Detect which cell encompasses the target text, then output its [x, y] center coordinate. 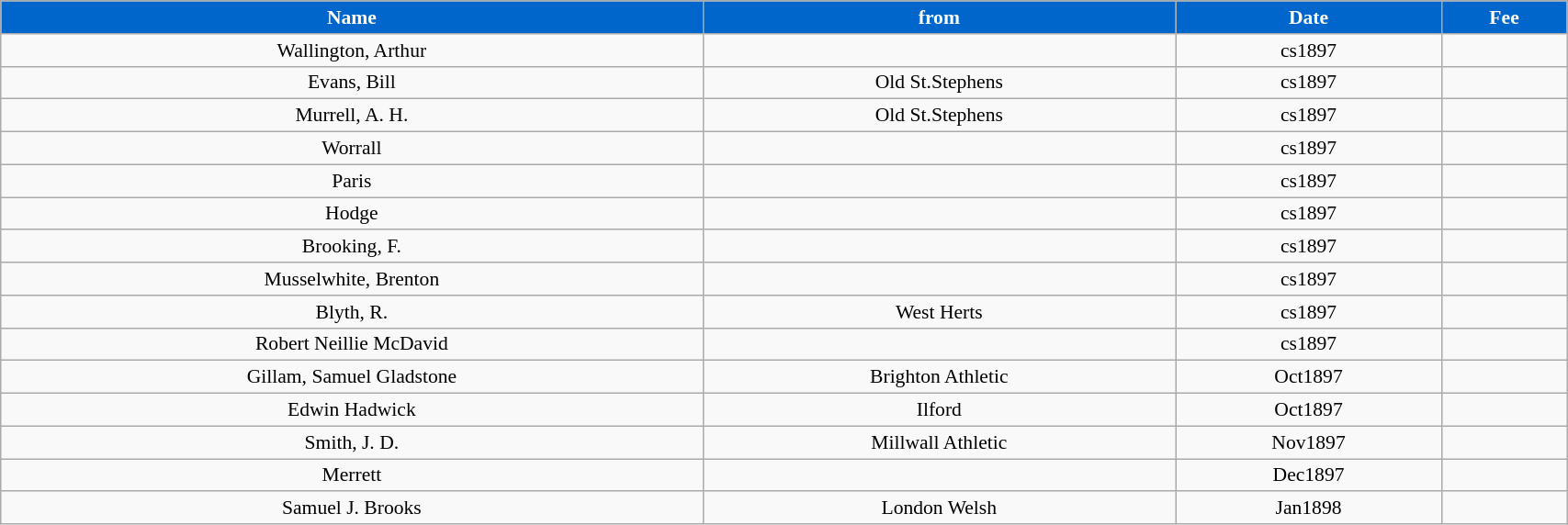
from [939, 17]
Merrett [352, 475]
Ilford [939, 410]
Date [1309, 17]
Robert Neillie McDavid [352, 344]
London Welsh [939, 508]
Jan1898 [1309, 508]
Wallington, Arthur [352, 50]
Worrall [352, 149]
West Herts [939, 312]
Gillam, Samuel Gladstone [352, 377]
Evans, Bill [352, 83]
Nov1897 [1309, 442]
Dec1897 [1309, 475]
Murrell, A. H. [352, 116]
Name [352, 17]
Brooking, F. [352, 247]
Paris [352, 181]
Fee [1504, 17]
Musselwhite, Brenton [352, 279]
Millwall Athletic [939, 442]
Edwin Hadwick [352, 410]
Samuel J. Brooks [352, 508]
Hodge [352, 214]
Brighton Athletic [939, 377]
Smith, J. D. [352, 442]
Blyth, R. [352, 312]
